Find where the given text appears and provide that cell's center as [x, y] coordinate. 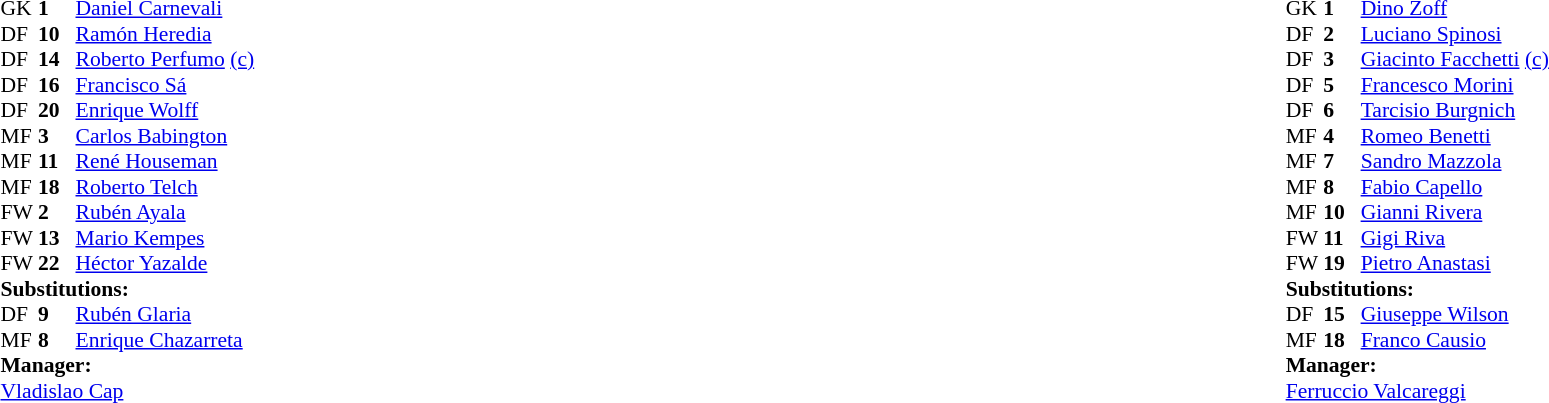
16 [57, 85]
Carlos Babington [166, 136]
Franco Causio [1455, 340]
20 [57, 111]
14 [57, 59]
Enrique Chazarreta [166, 340]
Francesco Morini [1455, 85]
Héctor Yazalde [166, 263]
7 [1342, 161]
6 [1342, 111]
19 [1342, 263]
Ramón Heredia [166, 34]
Giuseppe Wilson [1455, 315]
13 [57, 238]
Roberto Perfumo (c) [166, 59]
Mario Kempes [166, 238]
Gigi Riva [1455, 238]
Rubén Glaria [166, 315]
Giacinto Facchetti (c) [1455, 59]
Rubén Ayala [166, 213]
Fabio Capello [1455, 187]
Roberto Telch [166, 187]
4 [1342, 136]
Pietro Anastasi [1455, 263]
Tarcisio Burgnich [1455, 111]
Francisco Sá [166, 85]
9 [57, 315]
Luciano Spinosi [1455, 34]
22 [57, 263]
Enrique Wolff [166, 111]
Romeo Benetti [1455, 136]
Sandro Mazzola [1455, 161]
5 [1342, 85]
Gianni Rivera [1455, 213]
15 [1342, 315]
René Houseman [166, 161]
